Locate the cell with the specified text and output its [X, Y] center coordinate. 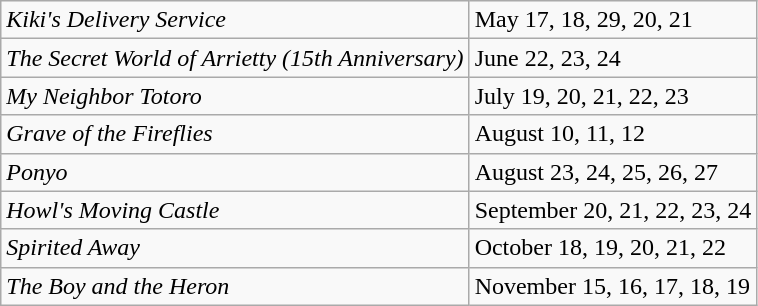
Spirited Away [235, 248]
Ponyo [235, 172]
June 22, 23, 24 [613, 58]
My Neighbor Totoro [235, 96]
August 10, 11, 12 [613, 134]
Kiki's Delivery Service [235, 20]
July 19, 20, 21, 22, 23 [613, 96]
October 18, 19, 20, 21, 22 [613, 248]
Howl's Moving Castle [235, 210]
Grave of the Fireflies [235, 134]
November 15, 16, 17, 18, 19 [613, 286]
May 17, 18, 29, 20, 21 [613, 20]
The Secret World of Arrietty (15th Anniversary) [235, 58]
September 20, 21, 22, 23, 24 [613, 210]
August 23, 24, 25, 26, 27 [613, 172]
The Boy and the Heron [235, 286]
